Scan for the cell matching the given text and deliver its (X, Y) coordinate at center. 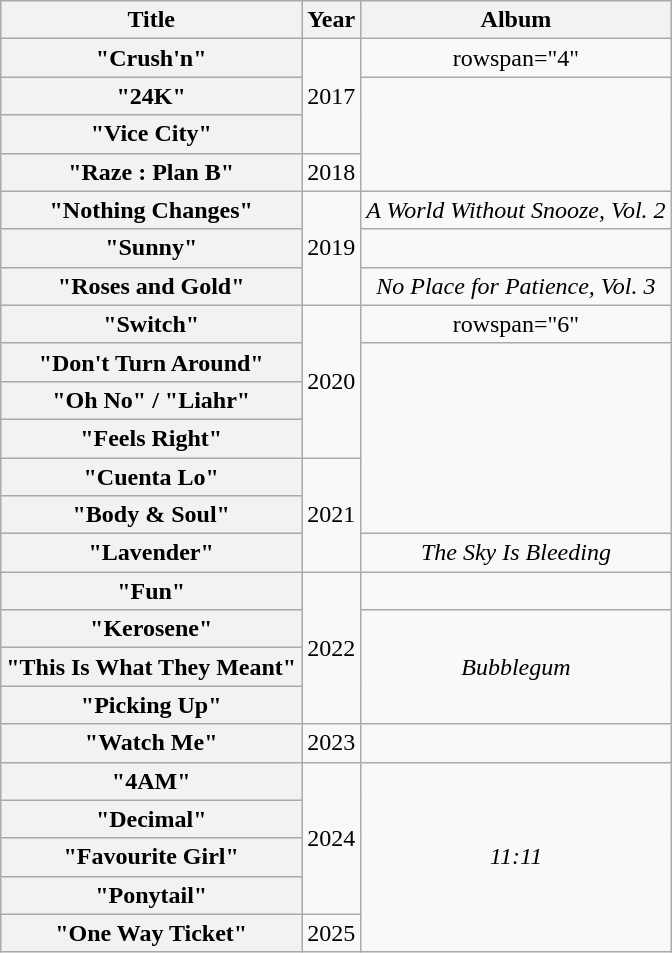
"Body & Soul" (152, 515)
Year (332, 20)
2021 (332, 515)
2022 (332, 648)
"Cuenta Lo" (152, 477)
rowspan="6" (516, 324)
"Sunny" (152, 248)
"Raze : Plan B" (152, 172)
Title (152, 20)
"Oh No" / "Liahr" (152, 400)
Bubblegum (516, 667)
Album (516, 20)
"Crush'n" (152, 58)
A World Without Snooze, Vol. 2 (516, 210)
"Roses and Gold" (152, 286)
"Decimal" (152, 819)
"Lavender" (152, 553)
"Kerosene" (152, 629)
2025 (332, 933)
2024 (332, 838)
"Fun" (152, 591)
"4AM" (152, 781)
2023 (332, 743)
No Place for Patience, Vol. 3 (516, 286)
11:11 (516, 857)
"This Is What They Meant" (152, 667)
"Feels Right" (152, 438)
"24K" (152, 96)
"Ponytail" (152, 895)
2017 (332, 96)
2019 (332, 248)
2020 (332, 381)
"Nothing Changes" (152, 210)
2018 (332, 172)
"Vice City" (152, 134)
"Picking Up" (152, 705)
"Favourite Girl" (152, 857)
"Switch" (152, 324)
"Don't Turn Around" (152, 362)
"One Way Ticket" (152, 933)
"Watch Me" (152, 743)
The Sky Is Bleeding (516, 553)
rowspan="4" (516, 58)
